For the text-containing cell, return its midpoint in [x, y] coordinate format. 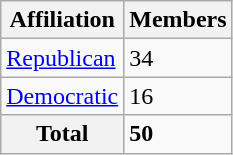
Republican [62, 58]
50 [178, 134]
16 [178, 96]
Democratic [62, 96]
Affiliation [62, 20]
Total [62, 134]
34 [178, 58]
Members [178, 20]
